Locate the cell with the specified text and output its [x, y] center coordinate. 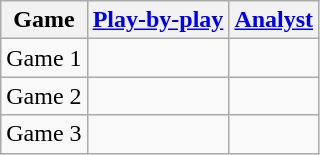
Game 3 [44, 134]
Play-by-play [158, 20]
Game [44, 20]
Game 2 [44, 96]
Game 1 [44, 58]
Analyst [274, 20]
